Output the (x, y) coordinate of the center of the cell containing the given text.  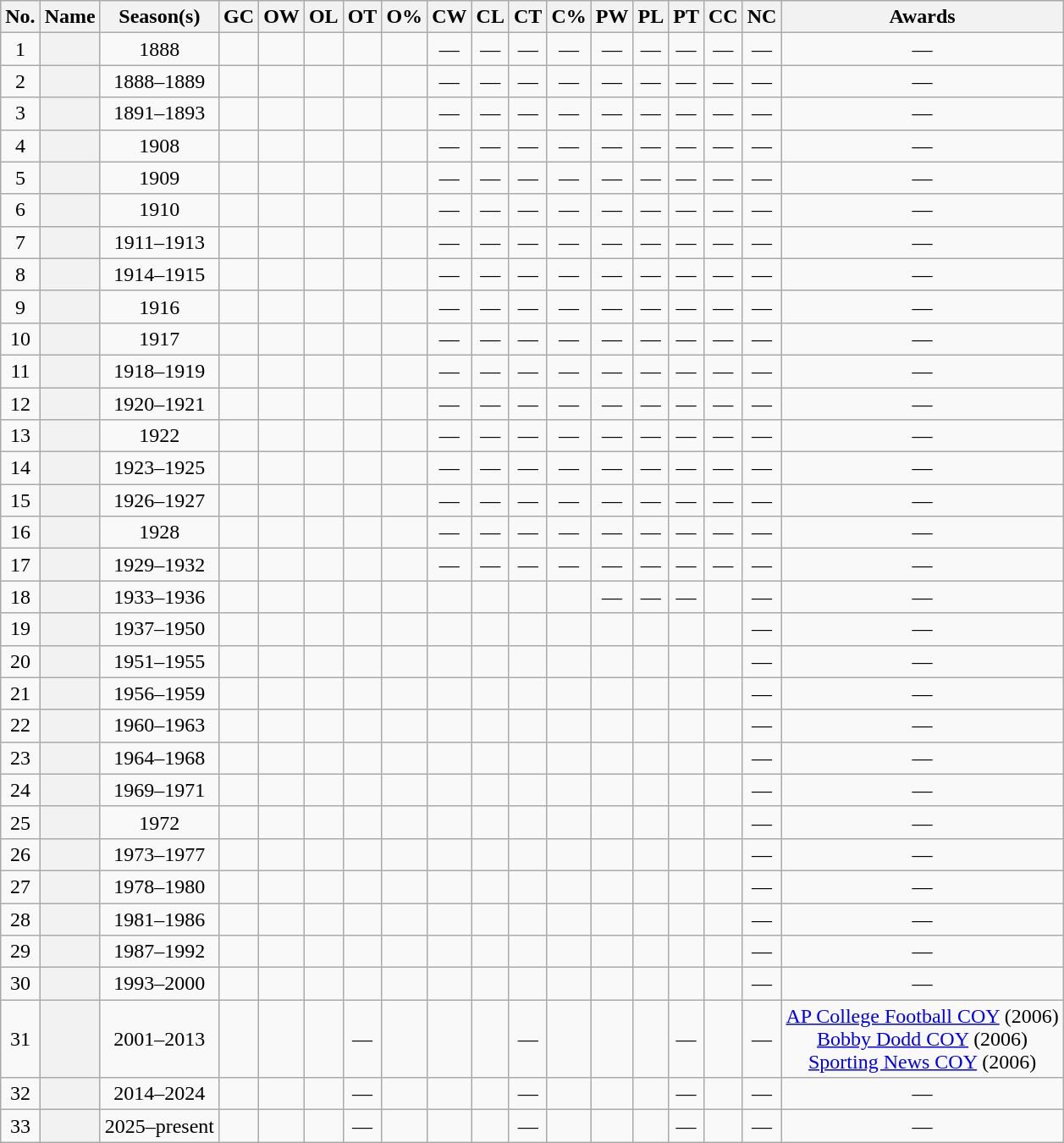
CL (490, 17)
1993–2000 (159, 984)
1973–1977 (159, 854)
1987–1992 (159, 952)
OW (282, 17)
OL (323, 17)
AP College Football COY (2006)Bobby Dodd COY (2006)Sporting News COY (2006) (923, 1039)
Name (69, 17)
2025–present (159, 1126)
16 (20, 533)
2 (20, 81)
17 (20, 565)
1908 (159, 146)
1978–1980 (159, 886)
GC (239, 17)
1888–1889 (159, 81)
1922 (159, 436)
8 (20, 274)
CT (527, 17)
CW (449, 17)
1928 (159, 533)
2001–2013 (159, 1039)
Awards (923, 17)
7 (20, 242)
18 (20, 597)
4 (20, 146)
1 (20, 49)
1910 (159, 210)
1964–1968 (159, 758)
30 (20, 984)
11 (20, 371)
14 (20, 468)
12 (20, 404)
1929–1932 (159, 565)
PT (686, 17)
1891–1893 (159, 113)
1933–1936 (159, 597)
19 (20, 629)
C% (569, 17)
2014–2024 (159, 1094)
20 (20, 661)
1969–1971 (159, 790)
3 (20, 113)
10 (20, 339)
1960–1963 (159, 726)
31 (20, 1039)
1888 (159, 49)
5 (20, 178)
33 (20, 1126)
22 (20, 726)
6 (20, 210)
1920–1921 (159, 404)
O% (405, 17)
32 (20, 1094)
1918–1919 (159, 371)
Season(s) (159, 17)
1914–1915 (159, 274)
1911–1913 (159, 242)
23 (20, 758)
1972 (159, 822)
9 (20, 306)
1926–1927 (159, 500)
OT (362, 17)
1956–1959 (159, 693)
1917 (159, 339)
24 (20, 790)
1981–1986 (159, 919)
1923–1925 (159, 468)
1951–1955 (159, 661)
25 (20, 822)
No. (20, 17)
15 (20, 500)
1909 (159, 178)
26 (20, 854)
13 (20, 436)
1937–1950 (159, 629)
29 (20, 952)
PW (612, 17)
27 (20, 886)
NC (762, 17)
28 (20, 919)
21 (20, 693)
1916 (159, 306)
PL (651, 17)
CC (723, 17)
